For the text-containing cell, return its midpoint in [X, Y] coordinate format. 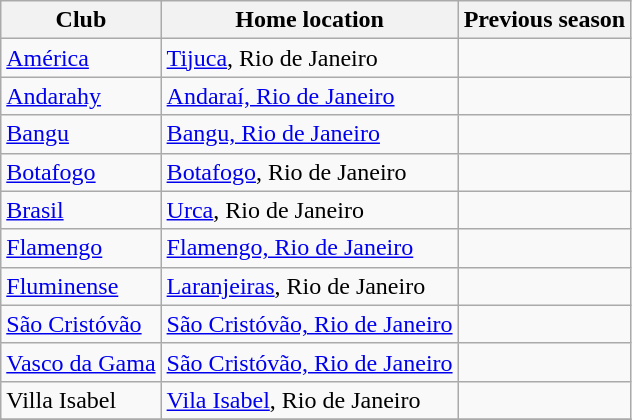
Vila Isabel, Rio de Janeiro [310, 400]
Bangu [81, 134]
Tijuca, Rio de Janeiro [310, 58]
Andaraí, Rio de Janeiro [310, 96]
Botafogo [81, 172]
Brasil [81, 210]
Flamengo, Rio de Janeiro [310, 248]
Vasco da Gama [81, 362]
América [81, 58]
Andarahy [81, 96]
São Cristóvão [81, 324]
Urca, Rio de Janeiro [310, 210]
Flamengo [81, 248]
Home location [310, 20]
Botafogo, Rio de Janeiro [310, 172]
Fluminense [81, 286]
Club [81, 20]
Villa Isabel [81, 400]
Bangu, Rio de Janeiro [310, 134]
Previous season [544, 20]
Laranjeiras, Rio de Janeiro [310, 286]
